Capture the cell that displays the provided text and extract its (x, y) central coordinate. 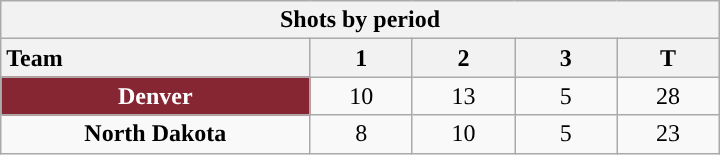
T (668, 58)
3 (566, 58)
1 (361, 58)
Denver (156, 96)
Shots by period (360, 20)
8 (361, 134)
28 (668, 96)
North Dakota (156, 134)
2 (463, 58)
Team (156, 58)
23 (668, 134)
13 (463, 96)
